Determine the (X, Y) coordinate at the center of the cell enclosing the given text.  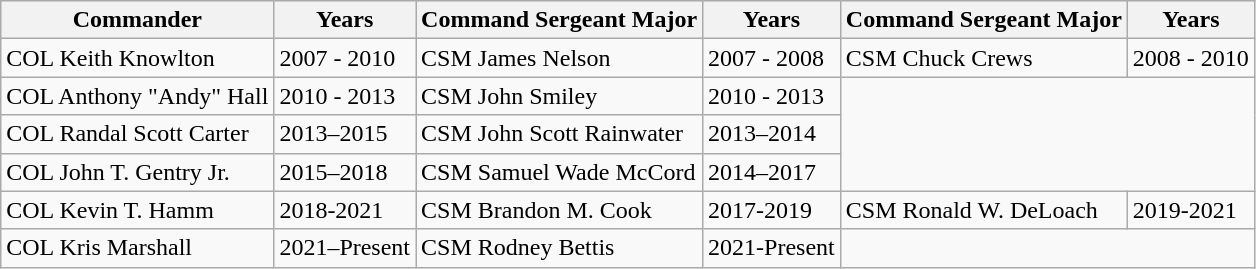
COL Anthony "Andy" Hall (138, 96)
2008 - 2010 (1190, 58)
CSM John Scott Rainwater (560, 134)
COL John T. Gentry Jr. (138, 172)
2021–Present (345, 248)
COL Kevin T. Hamm (138, 210)
2014–2017 (772, 172)
CSM Chuck Crews (984, 58)
2015–2018 (345, 172)
CSM Samuel Wade McCord (560, 172)
COL Kris Marshall (138, 248)
CSM John Smiley (560, 96)
2013–2015 (345, 134)
2018-2021 (345, 210)
2021-Present (772, 248)
CSM Rodney Bettis (560, 248)
2013–2014 (772, 134)
CSM James Nelson (560, 58)
COL Randal Scott Carter (138, 134)
2017-2019 (772, 210)
Commander (138, 20)
2007 - 2010 (345, 58)
CSM Ronald W. DeLoach (984, 210)
2019-2021 (1190, 210)
CSM Brandon M. Cook (560, 210)
2007 - 2008 (772, 58)
COL Keith Knowlton (138, 58)
